Scan for the cell matching the given text and deliver its [x, y] coordinate at center. 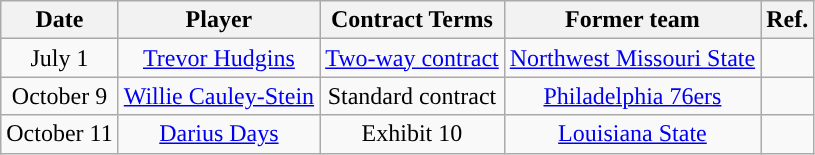
October 11 [60, 134]
Willie Cauley-Stein [218, 96]
Philadelphia 76ers [632, 96]
Standard contract [412, 96]
Exhibit 10 [412, 134]
October 9 [60, 96]
Northwest Missouri State [632, 58]
Trevor Hudgins [218, 58]
Former team [632, 20]
Ref. [788, 20]
Contract Terms [412, 20]
Date [60, 20]
July 1 [60, 58]
Two-way contract [412, 58]
Darius Days [218, 134]
Louisiana State [632, 134]
Player [218, 20]
